Find where the given text appears and provide that cell's center as [X, Y] coordinate. 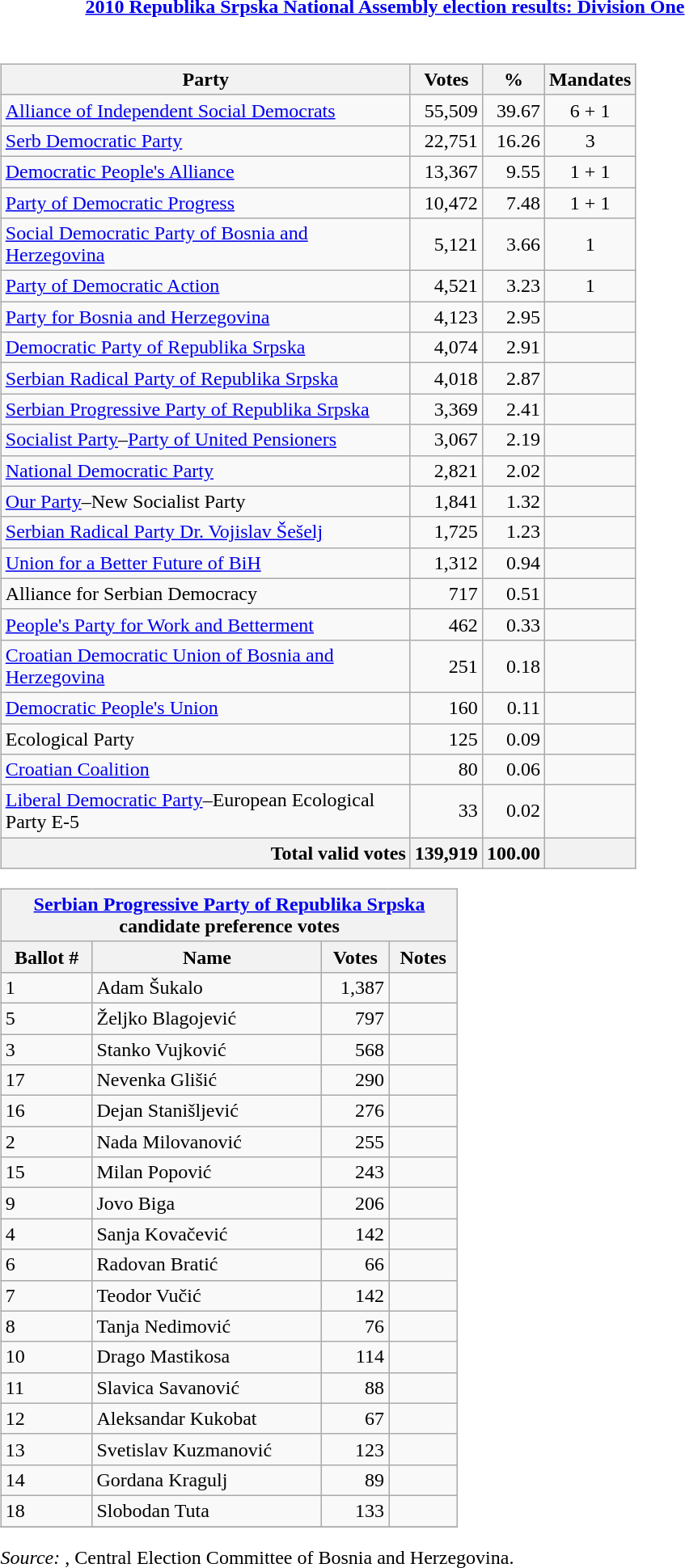
12 [47, 1418]
1,725 [446, 532]
7 [47, 1295]
89 [356, 1480]
Serbian Progressive Party of Republika Srpska candidate preference votes [230, 915]
1.32 [513, 501]
Svetislav Kuzmanović [207, 1449]
4 [47, 1234]
15 [47, 1173]
13 [47, 1449]
2.95 [513, 317]
16 [47, 1111]
0.02 [513, 812]
243 [356, 1173]
9.55 [513, 171]
717 [446, 594]
Sanja Kovačević [207, 1234]
2 [47, 1142]
Democratic Party of Republika Srpska [205, 348]
0.09 [513, 738]
0.11 [513, 708]
123 [356, 1449]
1,387 [356, 987]
17 [47, 1080]
Gordana Kragulj [207, 1480]
11 [47, 1388]
10,472 [446, 203]
255 [356, 1142]
16.26 [513, 141]
Alliance of Independent Social Democrats [205, 110]
Socialist Party–Party of United Pensioners [205, 440]
Željko Blagojević [207, 1018]
Name [207, 957]
9 [47, 1203]
Our Party–New Socialist Party [205, 501]
0.51 [513, 594]
3,369 [446, 409]
Stanko Vujković [207, 1049]
568 [356, 1049]
Alliance for Serbian Democracy [205, 594]
Party [205, 79]
Party of Democratic Progress [205, 203]
1,312 [446, 563]
1,841 [446, 501]
2,821 [446, 471]
Democratic People's Union [205, 708]
Serb Democratic Party [205, 141]
Ballot # [47, 957]
10 [47, 1357]
462 [446, 624]
Milan Popović [207, 1173]
5,121 [446, 244]
2.41 [513, 409]
Adam Šukalo [207, 987]
5 [47, 1018]
133 [356, 1511]
4,123 [446, 317]
160 [446, 708]
125 [446, 738]
2.19 [513, 440]
Tanja Nedimović [207, 1326]
2.91 [513, 348]
0.06 [513, 770]
Aleksandar Kukobat [207, 1418]
276 [356, 1111]
206 [356, 1203]
4,074 [446, 348]
6 [47, 1265]
Party of Democratic Action [205, 286]
18 [47, 1511]
22,751 [446, 141]
4,521 [446, 286]
Teodor Vučić [207, 1295]
100.00 [513, 853]
76 [356, 1326]
55,509 [446, 110]
Serbian Radical Party Dr. Vojislav Šešelj [205, 532]
% [513, 79]
67 [356, 1418]
6 + 1 [590, 110]
251 [446, 666]
Total valid votes [205, 853]
Slobodan Tuta [207, 1511]
0.94 [513, 563]
80 [446, 770]
National Democratic Party [205, 471]
Serbian Radical Party of Republika Srpska [205, 378]
Croatian Coalition [205, 770]
114 [356, 1357]
2.02 [513, 471]
13,367 [446, 171]
3,067 [446, 440]
People's Party for Work and Betterment [205, 624]
Notes [422, 957]
7.48 [513, 203]
3.23 [513, 286]
39.67 [513, 110]
4,018 [446, 378]
33 [446, 812]
2.87 [513, 378]
Croatian Democratic Union of Bosnia and Herzegovina [205, 666]
8 [47, 1326]
139,919 [446, 853]
0.18 [513, 666]
0.33 [513, 624]
Democratic People's Alliance [205, 171]
1.23 [513, 532]
Dejan Stanišljević [207, 1111]
290 [356, 1080]
Slavica Savanović [207, 1388]
Drago Mastikosa [207, 1357]
Liberal Democratic Party–European Ecological Party E-5 [205, 812]
Jovo Biga [207, 1203]
Nevenka Glišić [207, 1080]
88 [356, 1388]
Nada Milovanović [207, 1142]
14 [47, 1480]
66 [356, 1265]
Social Democratic Party of Bosnia and Herzegovina [205, 244]
Serbian Progressive Party of Republika Srpska [205, 409]
Radovan Bratić [207, 1265]
Ecological Party [205, 738]
Union for a Better Future of BiH [205, 563]
3.66 [513, 244]
Party for Bosnia and Herzegovina [205, 317]
797 [356, 1018]
Mandates [590, 79]
